Extract the [X, Y] coordinate from the center of the cell holding the provided text.  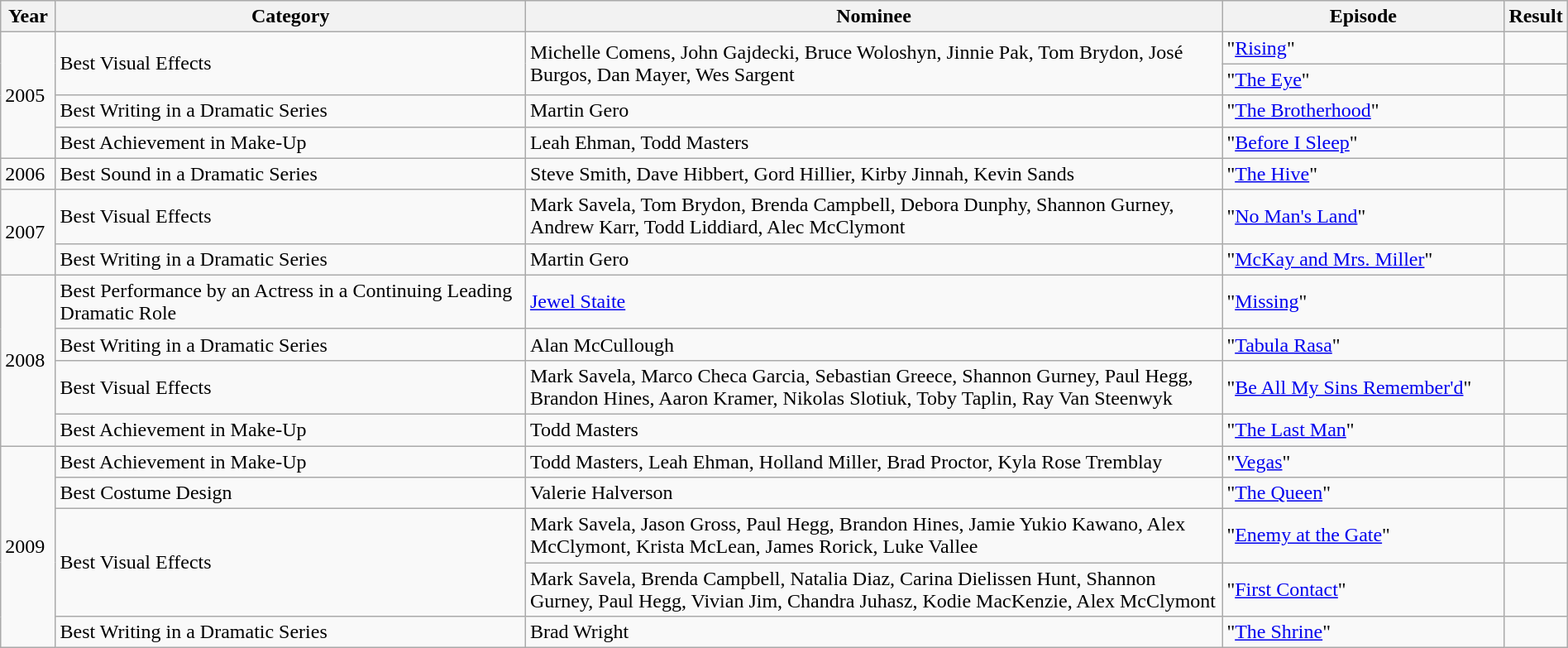
Brad Wright [873, 632]
"No Man's Land" [1363, 217]
"McKay and Mrs. Miller" [1363, 259]
Mark Savela, Jason Gross, Paul Hegg, Brandon Hines, Jamie Yukio Kawano, Alex McClymont, Krista McLean, James Rorick, Luke Vallee [873, 536]
Steve Smith, Dave Hibbert, Gord Hillier, Kirby Jinnah, Kevin Sands [873, 174]
"The Hive" [1363, 174]
Episode [1363, 17]
Best Performance by an Actress in a Continuing Leading Dramatic Role [290, 301]
"Enemy at the Gate" [1363, 536]
"The Last Man" [1363, 430]
2009 [28, 546]
Michelle Comens, John Gajdecki, Bruce Woloshyn, Jinnie Pak, Tom Brydon, José Burgos, Dan Mayer, Wes Sargent [873, 64]
Best Sound in a Dramatic Series [290, 174]
Alan McCullough [873, 344]
"Vegas" [1363, 461]
2008 [28, 360]
2007 [28, 232]
"Before I Sleep" [1363, 142]
2005 [28, 95]
Best Costume Design [290, 493]
Todd Masters [873, 430]
Todd Masters, Leah Ehman, Holland Miller, Brad Proctor, Kyla Rose Tremblay [873, 461]
Result [1536, 17]
"Rising" [1363, 48]
"Missing" [1363, 301]
"The Shrine" [1363, 632]
"First Contact" [1363, 589]
"The Eye" [1363, 79]
"The Queen" [1363, 493]
Valerie Halverson [873, 493]
Nominee [873, 17]
2006 [28, 174]
Jewel Staite [873, 301]
Mark Savela, Tom Brydon, Brenda Campbell, Debora Dunphy, Shannon Gurney, Andrew Karr, Todd Liddiard, Alec McClymont [873, 217]
"Tabula Rasa" [1363, 344]
Category [290, 17]
Leah Ehman, Todd Masters [873, 142]
"The Brotherhood" [1363, 111]
"Be All My Sins Remember'd" [1363, 387]
Year [28, 17]
